Output the (x, y) coordinate of the center of the cell containing the given text.  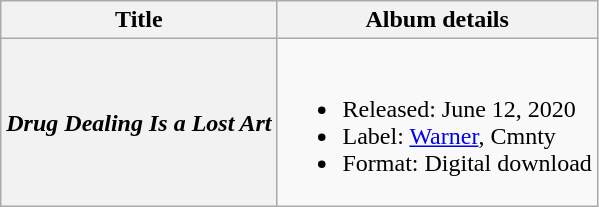
Title (139, 20)
Released: June 12, 2020Label: Warner, CmntyFormat: Digital download (437, 122)
Album details (437, 20)
Drug Dealing Is a Lost Art (139, 122)
